Search for the cell housing the specified text and yield its (X, Y) center coordinate. 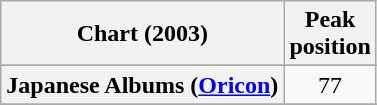
Chart (2003) (142, 34)
Peakposition (330, 34)
Japanese Albums (Oricon) (142, 85)
77 (330, 85)
